Locate the cell with the specified text and output its [x, y] center coordinate. 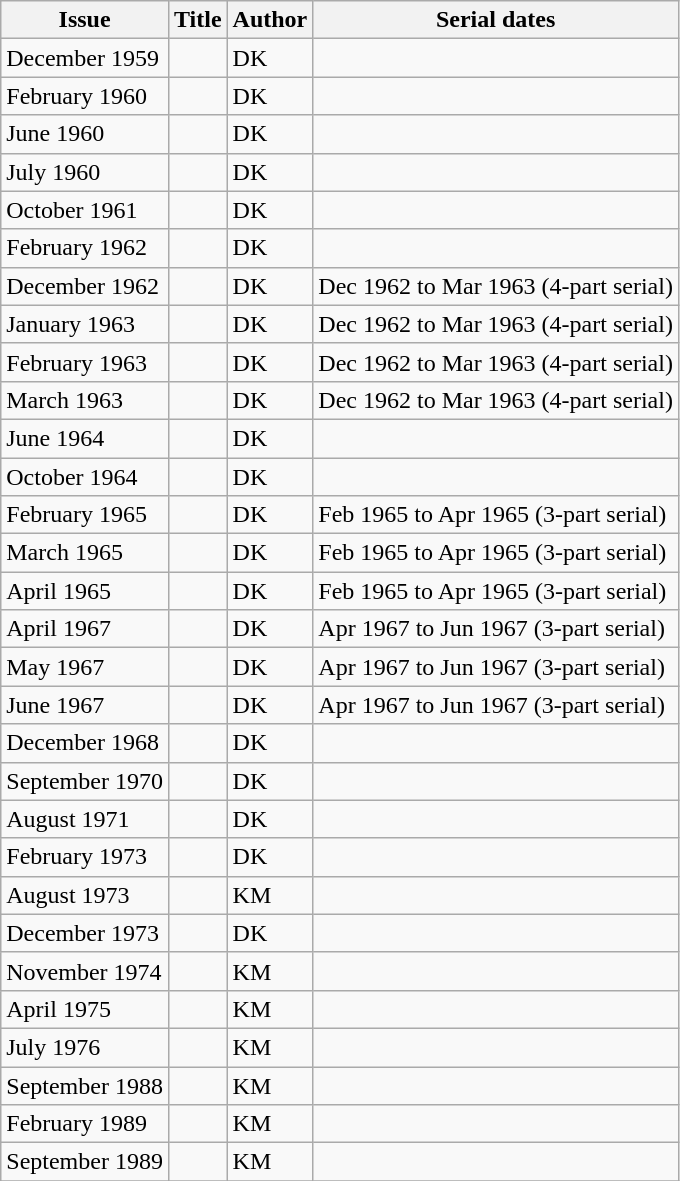
August 1971 [85, 819]
October 1964 [85, 477]
December 1959 [85, 58]
Author [270, 20]
February 1973 [85, 857]
October 1961 [85, 210]
February 1965 [85, 515]
February 1963 [85, 362]
June 1967 [85, 705]
Serial dates [496, 20]
September 1988 [85, 1085]
April 1967 [85, 629]
July 1976 [85, 1047]
December 1973 [85, 933]
February 1962 [85, 248]
May 1967 [85, 667]
December 1962 [85, 286]
Title [198, 20]
September 1970 [85, 781]
March 1963 [85, 400]
June 1960 [85, 134]
February 1960 [85, 96]
January 1963 [85, 324]
August 1973 [85, 895]
December 1968 [85, 743]
July 1960 [85, 172]
March 1965 [85, 553]
April 1965 [85, 591]
November 1974 [85, 971]
April 1975 [85, 1009]
Issue [85, 20]
September 1989 [85, 1162]
June 1964 [85, 438]
February 1989 [85, 1124]
